For the text-containing cell, return its midpoint in (X, Y) coordinate format. 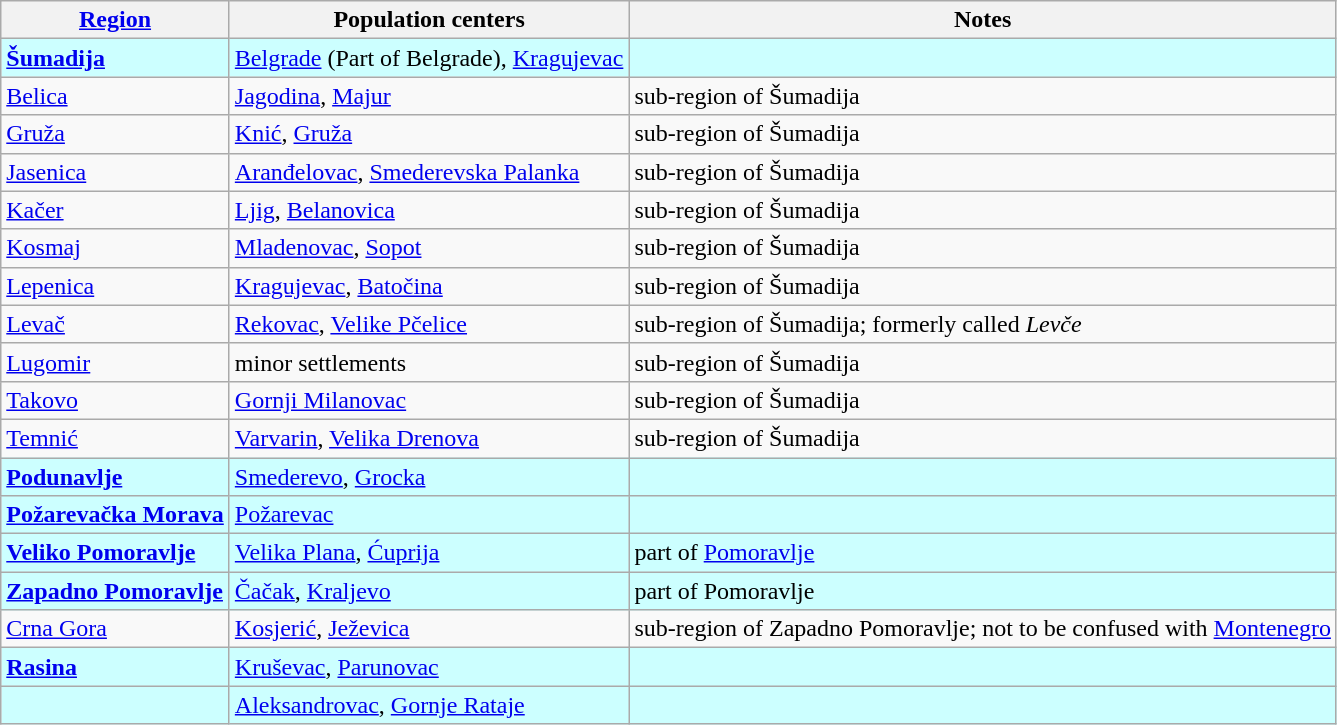
Crna Gora (116, 629)
Takovo (116, 400)
Knić, Gruža (429, 134)
Lepenica (116, 286)
Aleksandrovac, Gornje Rataje (429, 705)
Levač (116, 324)
Aranđelovac, Smederevska Palanka (429, 172)
Podunavlje (116, 477)
Požarevačka Morava (116, 515)
Šumadija (116, 58)
sub-region of Šumadija; formerly called Levče (983, 324)
Temnić (116, 438)
Notes (983, 20)
Population centers (429, 20)
Mladenovac, Sopot (429, 248)
Gornji Milanovac (429, 400)
Zapadno Pomoravlje (116, 591)
Požarevac (429, 515)
Jagodina, Majur (429, 96)
minor settlements (429, 362)
Region (116, 20)
Kosjerić, Ježevica (429, 629)
Čačak, Kraljevo (429, 591)
Ljig, Belanovica (429, 210)
Velika Plana, Ćuprija (429, 553)
Jasenica (116, 172)
Belica (116, 96)
Gruža (116, 134)
Belgrade (Part of Belgrade), Kragujevac (429, 58)
Kruševac, Parunovac (429, 667)
Veliko Pomoravlje (116, 553)
Varvarin, Velika Drenova (429, 438)
Smederevo, Grocka (429, 477)
Lugomir (116, 362)
Kosmaj (116, 248)
Kragujevac, Batočina (429, 286)
Rekovac, Velike Pčelice (429, 324)
sub-region of Zapadno Pomoravlje; not to be confused with Montenegro (983, 629)
Rasina (116, 667)
Kačer (116, 210)
